Output the [x, y] coordinate of the center of the cell containing the given text.  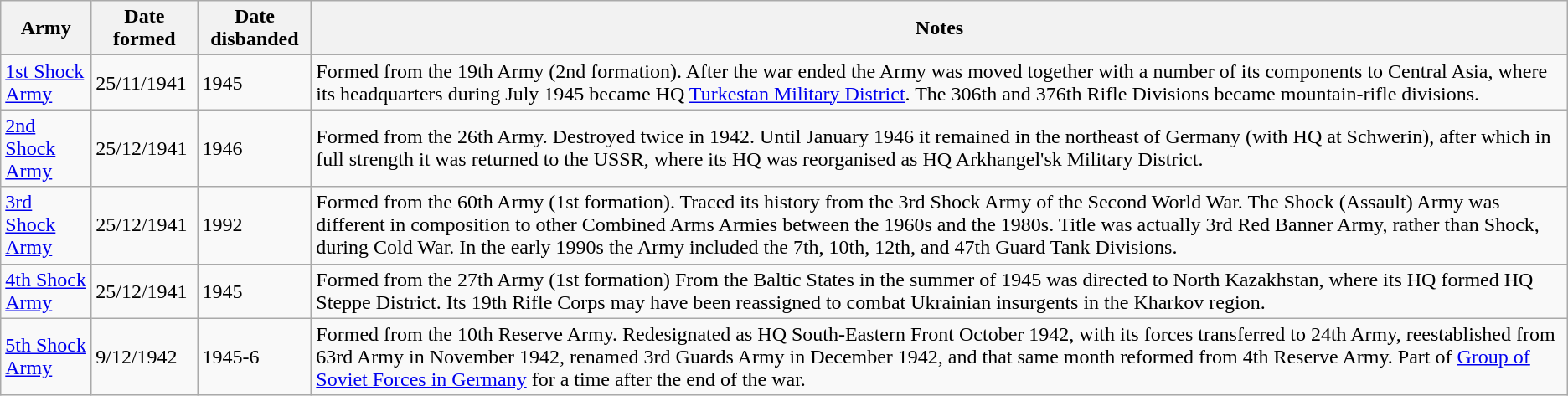
9/12/1942 [144, 357]
1st Shock Army [46, 82]
1992 [255, 225]
1945-6 [255, 357]
Date disbanded [255, 28]
4th Shock Army [46, 291]
25/11/1941 [144, 82]
5th Shock Army [46, 357]
Date formed [144, 28]
Army [46, 28]
3rd Shock Army [46, 225]
1946 [255, 148]
2nd Shock Army [46, 148]
Notes [940, 28]
